Extract the [X, Y] coordinate from the center of the cell holding the provided text.  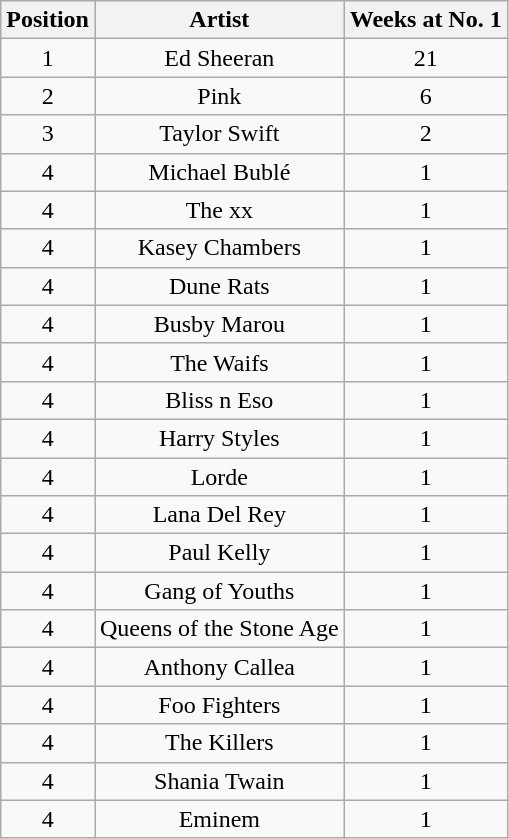
Artist [219, 20]
Position [48, 20]
3 [48, 134]
Lana Del Rey [219, 515]
Pink [219, 96]
Weeks at No. 1 [426, 20]
Foo Fighters [219, 705]
Lorde [219, 477]
Paul Kelly [219, 553]
Bliss n Eso [219, 400]
The Killers [219, 743]
21 [426, 58]
Dune Rats [219, 286]
Gang of Youths [219, 591]
Eminem [219, 819]
Kasey Chambers [219, 248]
Busby Marou [219, 324]
Shania Twain [219, 781]
Taylor Swift [219, 134]
Ed Sheeran [219, 58]
The xx [219, 210]
Michael Bublé [219, 172]
Queens of the Stone Age [219, 629]
6 [426, 96]
The Waifs [219, 362]
Anthony Callea [219, 667]
Harry Styles [219, 438]
